Output the [X, Y] coordinate of the center of the cell containing the given text.  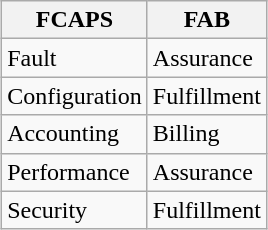
Fault [75, 58]
Billing [206, 134]
Configuration [75, 96]
FAB [206, 20]
Performance [75, 172]
Accounting [75, 134]
FCAPS [75, 20]
Security [75, 210]
